Capture the cell that displays the provided text and extract its (X, Y) central coordinate. 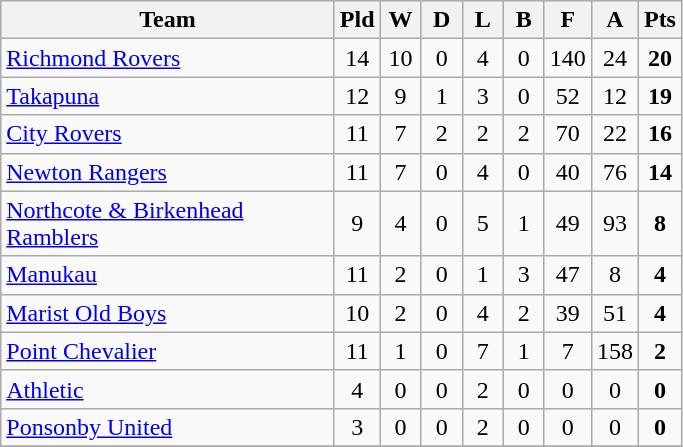
70 (568, 134)
Pld (357, 20)
93 (614, 224)
Richmond Rovers (168, 58)
51 (614, 313)
L (482, 20)
W (400, 20)
40 (568, 172)
158 (614, 351)
24 (614, 58)
20 (660, 58)
Northcote & Birkenhead Ramblers (168, 224)
22 (614, 134)
49 (568, 224)
Manukau (168, 275)
F (568, 20)
Marist Old Boys (168, 313)
City Rovers (168, 134)
19 (660, 96)
Newton Rangers (168, 172)
Team (168, 20)
Point Chevalier (168, 351)
Ponsonby United (168, 427)
39 (568, 313)
140 (568, 58)
76 (614, 172)
47 (568, 275)
Takapuna (168, 96)
D (442, 20)
Pts (660, 20)
Athletic (168, 389)
16 (660, 134)
5 (482, 224)
A (614, 20)
B (524, 20)
52 (568, 96)
